Determine the [x, y] coordinate at the center of the cell enclosing the given text.  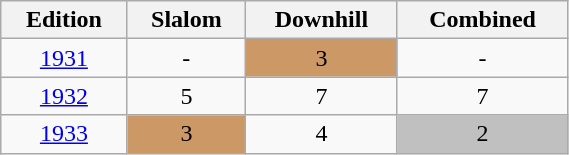
1933 [64, 134]
5 [186, 96]
4 [322, 134]
Downhill [322, 20]
Combined [482, 20]
1932 [64, 96]
Edition [64, 20]
Slalom [186, 20]
1931 [64, 58]
2 [482, 134]
